Extract the (X, Y) coordinate from the center of the cell holding the provided text.  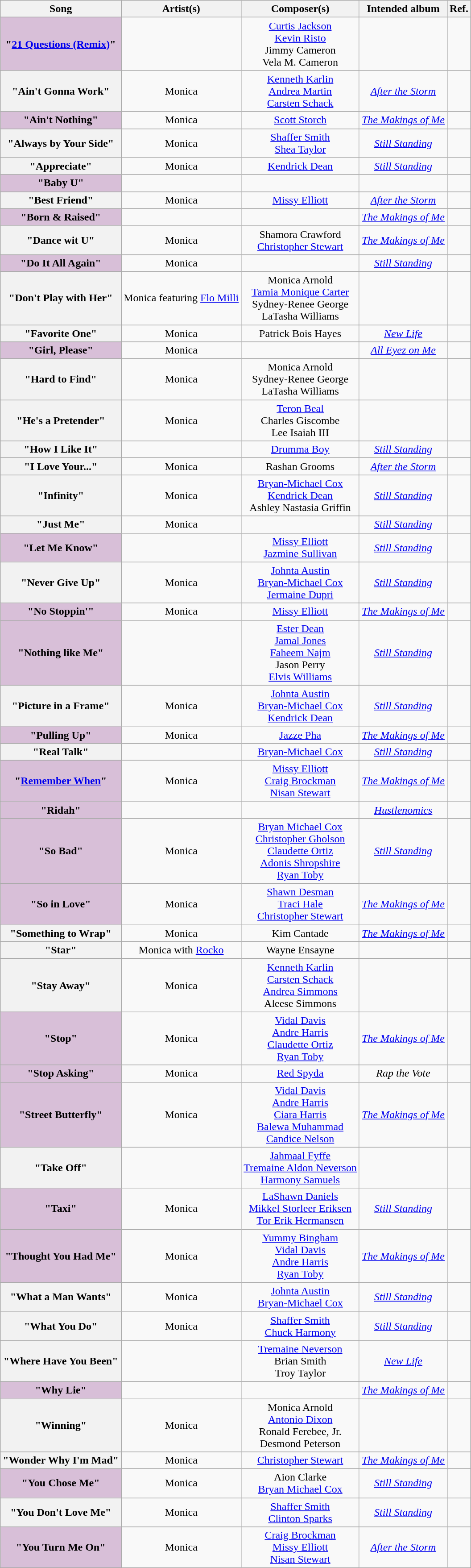
Drumma Boy (301, 449)
"Dance wit U" (61, 240)
Jahmaal Fyffe Tremaine Aldon Neverson Harmony Samuels (301, 1168)
"He's a Pretender" (61, 420)
"21 Questions (Remix)" (61, 44)
"You Chose Me" (61, 1484)
"Ridah" (61, 810)
Bryan Michael Cox Christopher Gholson Claudette Ortiz Adonis Shropshire Ryan Toby (301, 851)
"Take Off" (61, 1168)
Monica Arnold Sydney-Renee George LaTasha Williams (301, 379)
"Real Talk" (61, 752)
"Thought You Had Me" (61, 1256)
"Why Lie" (61, 1390)
"Stop" (61, 1038)
"Ain't Gonna Work" (61, 91)
"Born & Raised" (61, 217)
Kendrick Dean (301, 166)
"Nothing like Me" (61, 653)
Artist(s) (181, 9)
Craig Brockman Missy Elliott Nisan Stewart (301, 1547)
Yummy Bingham Vidal Davis Andre Harris Ryan Toby (301, 1256)
"Do It All Again" (61, 263)
Curtis Jackson Kevin Risto Jimmy Cameron Vela M. Cameron (301, 44)
Missy Elliott Jazmine Sullivan (301, 547)
"Never Give Up" (61, 582)
Composer(s) (301, 9)
"Pulling Up" (61, 735)
"So in Love" (61, 904)
"Baby U" (61, 183)
Kim Cantade (301, 933)
"How I Like It" (61, 449)
"So Bad" (61, 851)
Wayne Ensayne (301, 950)
"Star" (61, 950)
Johnta Austin Bryan-Michael Cox Kendrick Dean (301, 706)
"Girl, Please" (61, 350)
"Favorite One" (61, 333)
"What You Do" (61, 1326)
LaShawn Daniels Mikkel Storleer Eriksen Tor Erik Hermansen (301, 1209)
Missy Elliott Craig Brockman Nisan Stewart (301, 781)
Ref. (459, 9)
"Something to Wrap" (61, 933)
"You Turn Me On" (61, 1547)
"Hard to Find" (61, 379)
"Let Me Know" (61, 547)
Ester Dean Jamal Jones Faheem Najm Jason Perry Elvis Williams (301, 653)
Kenneth Karlin Andrea Martin Carsten Schack (301, 91)
"No Stoppin'" (61, 611)
Patrick Bois Hayes (301, 333)
Shaffer Smith Chuck Harmony (301, 1326)
Monica with Rocko (181, 950)
Christopher Stewart (301, 1460)
Monica Arnold Antonio Dixon Ronald Ferebee, Jr. Desmond Peterson (301, 1426)
"Always by Your Side" (61, 143)
Bryan-Michael Cox (301, 752)
Tremaine Neverson Brian Smith Troy Taylor (301, 1361)
"Don't Play with Her" (61, 298)
Johnta Austin Bryan-Michael Cox (301, 1297)
Shawn Desman Traci Hale Christopher Stewart (301, 904)
"Taxi" (61, 1209)
Rap the Vote (403, 1073)
Jazze Pha (301, 735)
Shaffer Smith Shea Taylor (301, 143)
"Stop Asking" (61, 1073)
Vidal Davis Andre Harris Ciara Harris Balewa Muhammad Candice Nelson (301, 1115)
Red Spyda (301, 1073)
Song (61, 9)
"Winning" (61, 1426)
Shaffer Smith Clinton Sparks (301, 1512)
Hustlenomics (403, 810)
Johnta Austin Bryan-Michael Cox Jermaine Dupri (301, 582)
"Where Have You Been" (61, 1361)
"What a Man Wants" (61, 1297)
"Wonder Why I'm Mad" (61, 1460)
"Appreciate" (61, 166)
Shamora Crawford Christopher Stewart (301, 240)
Monica featuring Flo Milli (181, 298)
"Stay Away" (61, 986)
"Picture in a Frame" (61, 706)
"Infinity" (61, 495)
Kenneth Karlin Carsten Schack Andrea Simmons Aleese Simmons (301, 986)
"Remember When" (61, 781)
"Street Butterfly" (61, 1115)
"Ain't Nothing" (61, 120)
Teron Beal Charles Giscombe Lee Isaiah III (301, 420)
Rashan Grooms (301, 466)
Bryan-Michael CoxKendrick DeanAshley Nastasia Griffin (301, 495)
Intended album (403, 9)
Scott Storch (301, 120)
"You Don't Love Me" (61, 1512)
"Just Me" (61, 524)
"I Love Your..." (61, 466)
Aion Clarke Bryan Michael Cox (301, 1484)
Monica Arnold Tamia Monique Carter Sydney-Renee George LaTasha Williams (301, 298)
Vidal Davis Andre Harris Claudette Ortiz Ryan Toby (301, 1038)
All Eyez on Me (403, 350)
"Best Friend" (61, 200)
